Provide the (x, y) coordinate of the cell's center where the given text is located.  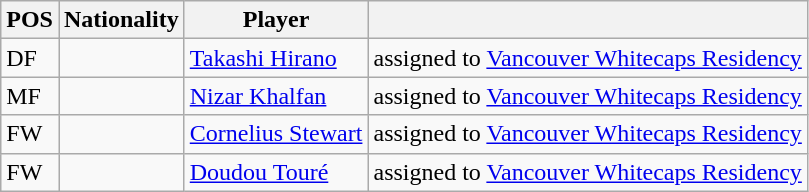
Doudou Touré (276, 172)
Takashi Hirano (276, 58)
MF (30, 96)
Nationality (121, 20)
DF (30, 58)
POS (30, 20)
Cornelius Stewart (276, 134)
Player (276, 20)
Nizar Khalfan (276, 96)
